Scan for the cell matching the given text and deliver its [x, y] coordinate at center. 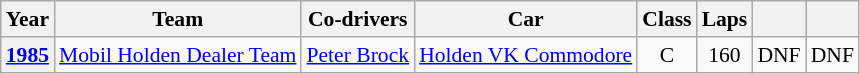
160 [725, 55]
Team [178, 19]
Holden VK Commodore [526, 55]
Peter Brock [358, 55]
Car [526, 19]
Co-drivers [358, 19]
Mobil Holden Dealer Team [178, 55]
C [666, 55]
Laps [725, 19]
Year [28, 19]
Class [666, 19]
1985 [28, 55]
